Identify which cell holds the provided text, then report its [x, y] central coordinate. 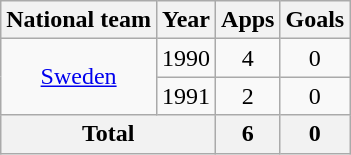
National team [79, 20]
1990 [186, 58]
Total [108, 134]
Year [186, 20]
Sweden [79, 77]
4 [248, 58]
6 [248, 134]
Goals [315, 20]
2 [248, 96]
1991 [186, 96]
Apps [248, 20]
